Capture the cell that displays the provided text and extract its (x, y) central coordinate. 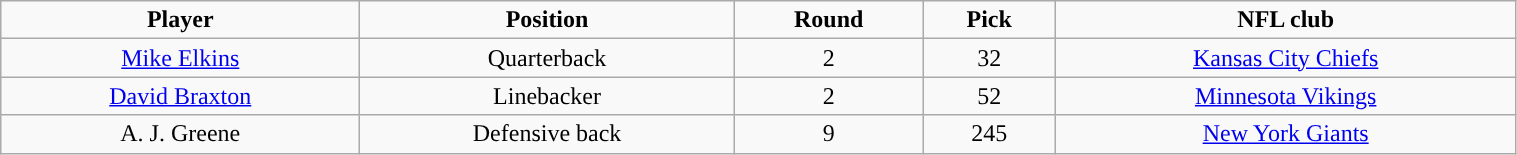
Position (548, 20)
Quarterback (548, 58)
Kansas City Chiefs (1286, 58)
NFL club (1286, 20)
A. J. Greene (180, 134)
Minnesota Vikings (1286, 96)
Mike Elkins (180, 58)
Defensive back (548, 134)
9 (828, 134)
New York Giants (1286, 134)
David Braxton (180, 96)
32 (989, 58)
52 (989, 96)
Linebacker (548, 96)
Player (180, 20)
Pick (989, 20)
Round (828, 20)
245 (989, 134)
